Pinpoint the cell where the given text exists, returning its [X, Y] midpoint coordinate. 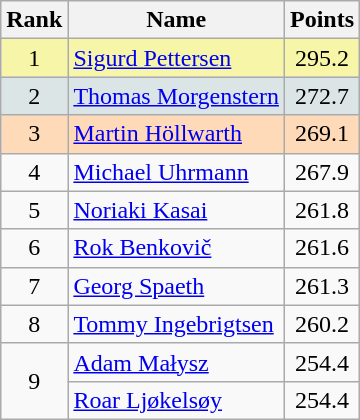
8 [34, 324]
Name [176, 20]
Roar Ljøkelsøy [176, 400]
Noriaki Kasai [176, 210]
Rank [34, 20]
267.9 [322, 172]
9 [34, 381]
Adam Małysz [176, 362]
2 [34, 96]
261.8 [322, 210]
261.3 [322, 286]
Tommy Ingebrigtsen [176, 324]
1 [34, 58]
4 [34, 172]
260.2 [322, 324]
6 [34, 248]
5 [34, 210]
272.7 [322, 96]
Thomas Morgenstern [176, 96]
Points [322, 20]
3 [34, 134]
Rok Benkovič [176, 248]
269.1 [322, 134]
Martin Höllwarth [176, 134]
7 [34, 286]
Sigurd Pettersen [176, 58]
295.2 [322, 58]
Georg Spaeth [176, 286]
Michael Uhrmann [176, 172]
261.6 [322, 248]
